Search for the cell housing the specified text and yield its (x, y) center coordinate. 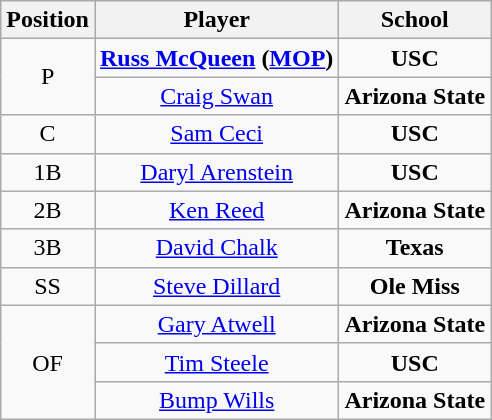
Russ McQueen (MOP) (216, 58)
1B (48, 172)
Steve Dillard (216, 286)
Daryl Arenstein (216, 172)
2B (48, 210)
3B (48, 248)
Texas (415, 248)
C (48, 134)
Tim Steele (216, 362)
Ken Reed (216, 210)
OF (48, 362)
Sam Ceci (216, 134)
David Chalk (216, 248)
School (415, 20)
Ole Miss (415, 286)
Player (216, 20)
Gary Atwell (216, 324)
SS (48, 286)
Position (48, 20)
P (48, 77)
Craig Swan (216, 96)
Bump Wills (216, 400)
